Pinpoint the cell where the given text exists, returning its [X, Y] midpoint coordinate. 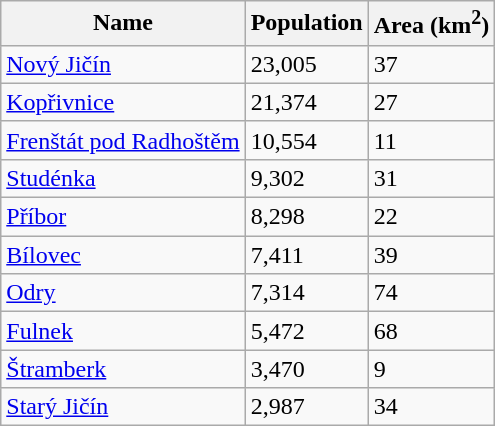
5,472 [306, 331]
11 [432, 140]
39 [432, 255]
21,374 [306, 102]
9 [432, 369]
34 [432, 407]
Area (km2) [432, 24]
Studénka [123, 178]
37 [432, 64]
Odry [123, 293]
Name [123, 24]
74 [432, 293]
Kopřivnice [123, 102]
Starý Jičín [123, 407]
7,411 [306, 255]
Nový Jičín [123, 64]
10,554 [306, 140]
9,302 [306, 178]
23,005 [306, 64]
Bílovec [123, 255]
Frenštát pod Radhoštěm [123, 140]
Příbor [123, 217]
31 [432, 178]
3,470 [306, 369]
Fulnek [123, 331]
68 [432, 331]
8,298 [306, 217]
27 [432, 102]
Štramberk [123, 369]
2,987 [306, 407]
7,314 [306, 293]
22 [432, 217]
Population [306, 24]
